Detect which cell encompasses the target text, then output its [x, y] center coordinate. 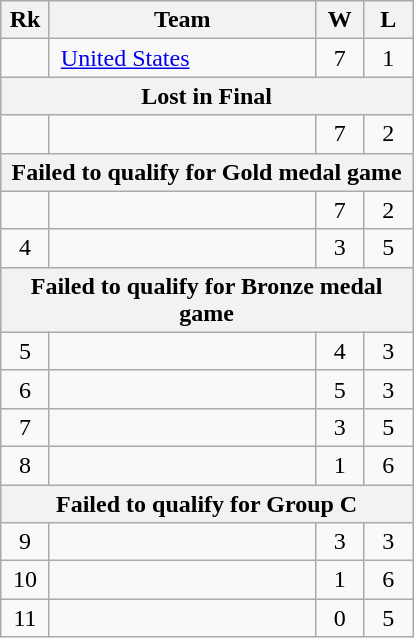
9 [26, 542]
Lost in Final [207, 96]
Failed to qualify for Group C [207, 503]
10 [26, 580]
8 [26, 465]
0 [340, 618]
Team [182, 20]
11 [26, 618]
Rk [26, 20]
W [340, 20]
United States [182, 58]
Failed to qualify for Gold medal game [207, 172]
L [388, 20]
Failed to qualify for Bronze medal game [207, 300]
